Pinpoint the cell where the given text exists, returning its (X, Y) midpoint coordinate. 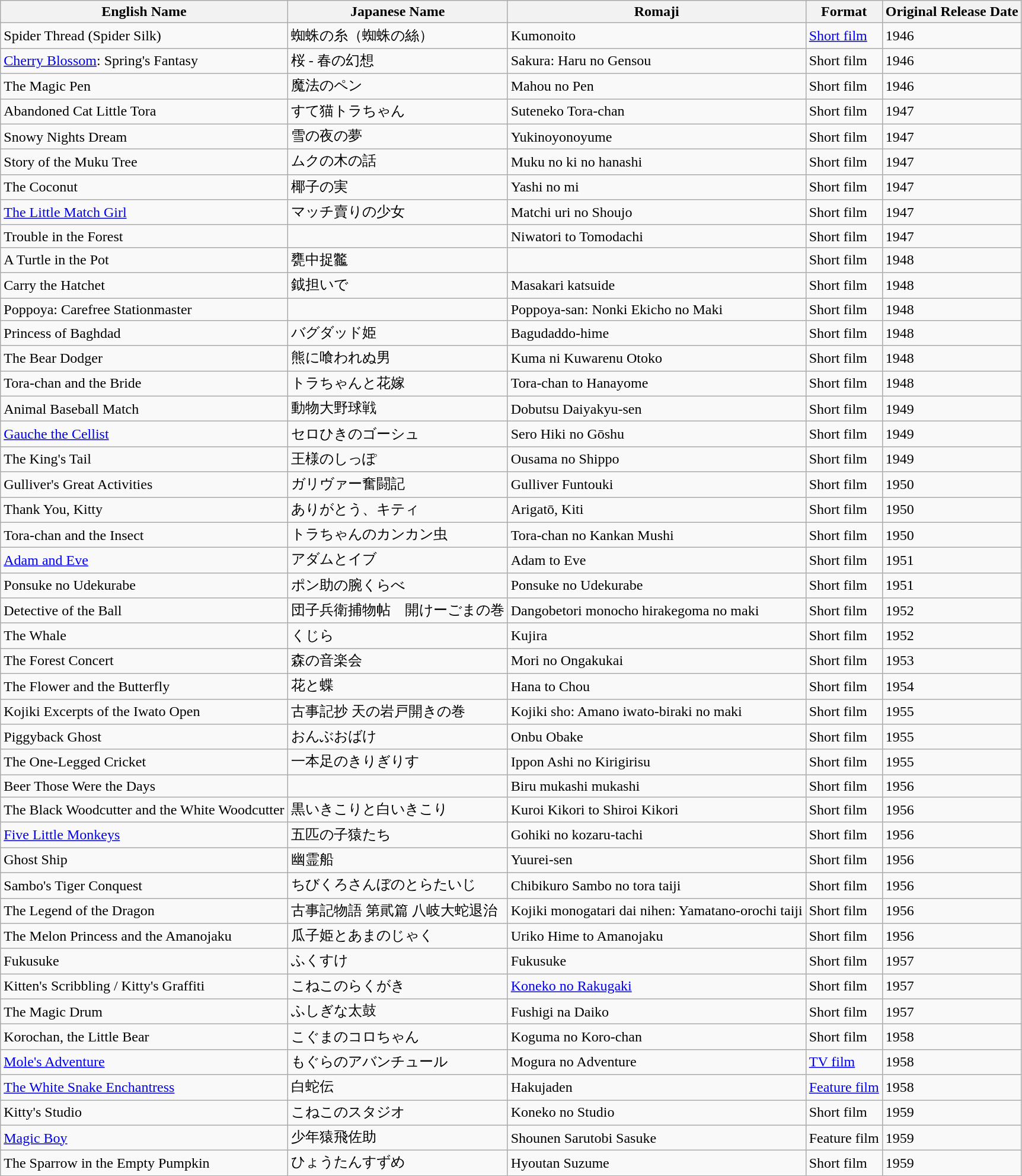
Koneko no Studio (657, 1113)
Poppoya: Carefree Stationmaster (144, 309)
Yashi no mi (657, 187)
Dangobetori monocho hirakegoma no maki (657, 611)
Spider Thread (Spider Silk) (144, 36)
Fushigi na Daiko (657, 1011)
Suteneko Tora-chan (657, 111)
The Whale (144, 635)
甕中捉龞 (397, 260)
Japanese Name (397, 12)
Bagudaddo-hime (657, 333)
Sero Hiki no Gōshu (657, 434)
The King's Tail (144, 459)
The White Snake Enchantress (144, 1087)
古事記物語 第貮篇 八岐大蛇退治 (397, 910)
Masakari katsuide (657, 286)
Tora-chan and the Bride (144, 384)
Kuroi Kikori to Shiroi Kikori (657, 810)
Format (844, 12)
Uriko Hime to Amanojaku (657, 937)
Kuma ni Kuwarenu Otoko (657, 358)
ポン助の腕くらべ (397, 586)
Matchi uri no Shoujo (657, 212)
Hakujaden (657, 1087)
バグダッド姫 (397, 333)
アダムとイブ (397, 561)
こねこのらくがき (397, 986)
Poppoya-san: Nonki Ekicho no Maki (657, 309)
Beer Those Were the Days (144, 786)
ちびくろさんぼのとらたいじ (397, 886)
Cherry Blossom: Spring's Fantasy (144, 60)
The Legend of the Dragon (144, 910)
The Sparrow in the Empty Pumpkin (144, 1163)
団子兵衛捕物帖 開けーごまの巻 (397, 611)
Mori no Ongakukai (657, 661)
Gauche the Cellist (144, 434)
Piggyback Ghost (144, 737)
少年猿飛佐助 (397, 1138)
Tora-chan and the Insect (144, 535)
熊に喰われぬ男 (397, 358)
こぐまのコロちゃん (397, 1037)
Mole's Adventure (144, 1062)
Snowy Nights Dream (144, 136)
Adam to Eve (657, 561)
古事記抄 天の岩戸開きの巻 (397, 711)
魔法のペン (397, 87)
Thank You, Kitty (144, 510)
Kujira (657, 635)
Tora-chan to Hanayome (657, 384)
トラちゃんのカンカン虫 (397, 535)
The One-Legged Cricket (144, 762)
The Magic Pen (144, 87)
Kitty's Studio (144, 1113)
花と蝶 (397, 686)
1953 (952, 661)
The Black Woodcutter and the White Woodcutter (144, 810)
Hana to Chou (657, 686)
ありがとう、キティ (397, 510)
こねこのスタジオ (397, 1113)
Carry the Hatchet (144, 286)
Magic Boy (144, 1138)
Princess of Baghdad (144, 333)
マッチ賣りの少女 (397, 212)
もぐらのアバンチュール (397, 1062)
おんぶおばけ (397, 737)
くじら (397, 635)
トラちゃんと花嫁 (397, 384)
Shounen Sarutobi Sasuke (657, 1138)
一本足のきりぎりす (397, 762)
The Melon Princess and the Amanojaku (144, 937)
Detective of the Ball (144, 611)
すて猫トラちゃん (397, 111)
ガリヴァー奮闘記 (397, 485)
Sakura: Haru no Gensou (657, 60)
Five Little Monkeys (144, 835)
五匹の子猿たち (397, 835)
Adam and Eve (144, 561)
Yukinoyonoyume (657, 136)
Mogura no Adventure (657, 1062)
Story of the Muku Tree (144, 162)
椰子の実 (397, 187)
Kumonoito (657, 36)
The Flower and the Butterfly (144, 686)
瓜子姫とあまのじゃく (397, 937)
Ousama no Shippo (657, 459)
Niwatori to Tomodachi (657, 236)
English Name (144, 12)
雪の夜の夢 (397, 136)
Gulliver Funtouki (657, 485)
Hyoutan Suzume (657, 1163)
TV film (844, 1062)
ふくすけ (397, 961)
Ippon Ashi no Kirigirisu (657, 762)
Onbu Obake (657, 737)
The Bear Dodger (144, 358)
Sambo's Tiger Conquest (144, 886)
Mahou no Pen (657, 87)
Abandoned Cat Little Tora (144, 111)
The Magic Drum (144, 1011)
Arigatō, Kiti (657, 510)
Kojiki Excerpts of the Iwato Open (144, 711)
The Forest Concert (144, 661)
ふしぎな太鼓 (397, 1011)
Dobutsu Daiyakyu-sen (657, 409)
Original Release Date (952, 12)
Animal Baseball Match (144, 409)
王様のしっぽ (397, 459)
Yuurei-sen (657, 861)
Kojiki monogatari dai nihen: Yamatano-orochi taiji (657, 910)
白蛇伝 (397, 1087)
Muku no ki no hanashi (657, 162)
黒いきこりと白いきこり (397, 810)
Kitten's Scribbling / Kitty's Graffiti (144, 986)
蜘蛛の糸（蜘蛛の絲） (397, 36)
The Coconut (144, 187)
Romaji (657, 12)
Ghost Ship (144, 861)
Korochan, the Little Bear (144, 1037)
1954 (952, 686)
Kojiki sho: Amano iwato-biraki no maki (657, 711)
Koguma no Koro-chan (657, 1037)
ムクの木の話 (397, 162)
The Little Match Girl (144, 212)
Gulliver's Great Activities (144, 485)
Trouble in the Forest (144, 236)
幽霊船 (397, 861)
Biru mukashi mukashi (657, 786)
Tora-chan no Kankan Mushi (657, 535)
森の音楽会 (397, 661)
鉞担いで (397, 286)
Koneko no Rakugaki (657, 986)
動物大野球戦 (397, 409)
セロひきのゴーシュ (397, 434)
A Turtle in the Pot (144, 260)
Gohiki no kozaru-tachi (657, 835)
ひょうたんすずめ (397, 1163)
桜 - 春の幻想 (397, 60)
Chibikuro Sambo no tora taiji (657, 886)
